From the cell containing the given text, extract its center point as (x, y) coordinate. 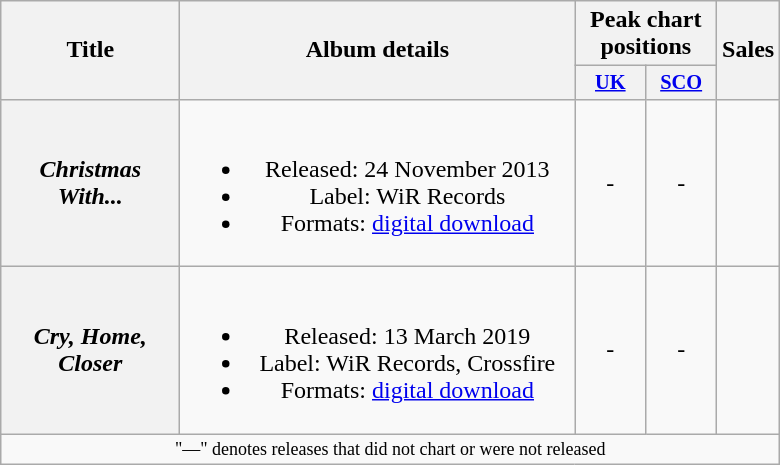
Released: 13 March 2019Label: WiR Records, CrossfireFormats: digital download (378, 350)
Title (90, 50)
Christmas With... (90, 182)
"—" denotes releases that did not chart or were not released (390, 450)
Released: 24 November 2013Label: WiR RecordsFormats: digital download (378, 182)
UK (610, 83)
Album details (378, 50)
Peak chart positions (646, 34)
SCO (682, 83)
Cry, Home, Closer (90, 350)
Sales (748, 50)
